Determine the [x, y] coordinate at the center of the cell enclosing the given text.  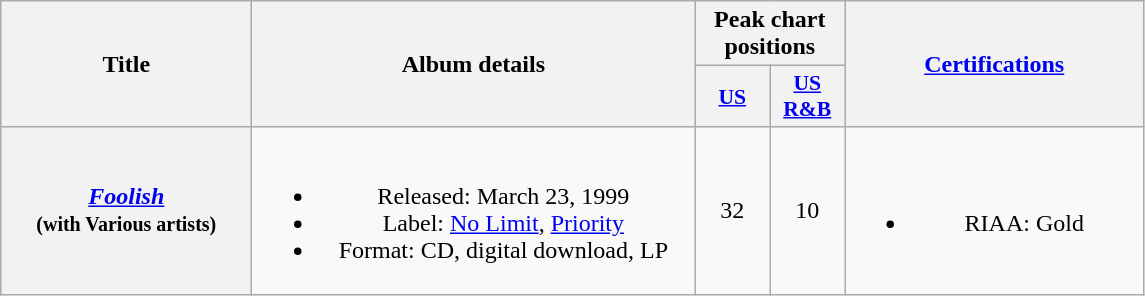
US [732, 96]
10 [808, 210]
32 [732, 210]
Foolish(with Various artists) [126, 210]
Album details [474, 64]
US R&B [808, 96]
Peak chart positions [770, 34]
Title [126, 64]
RIAA: Gold [994, 210]
Released: March 23, 1999Label: No Limit, PriorityFormat: CD, digital download, LP [474, 210]
Certifications [994, 64]
